Capture the cell that displays the provided text and extract its (X, Y) central coordinate. 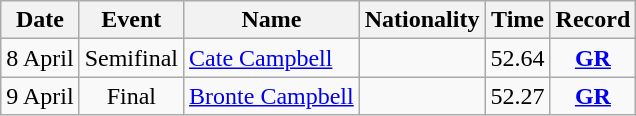
Name (272, 20)
52.27 (518, 96)
Semifinal (131, 58)
Nationality (422, 20)
Event (131, 20)
9 April (40, 96)
Cate Campbell (272, 58)
Final (131, 96)
Time (518, 20)
Record (593, 20)
Date (40, 20)
Bronte Campbell (272, 96)
8 April (40, 58)
52.64 (518, 58)
